Provide the (X, Y) coordinate of the cell's center where the given text is located.  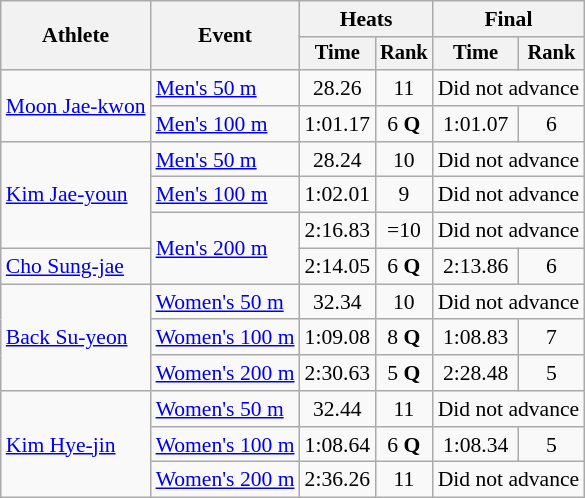
5 Q (404, 373)
Cho Sung-jae (76, 267)
1:01.07 (476, 124)
1:08.34 (476, 445)
9 (404, 195)
2:16.83 (338, 231)
28.24 (338, 160)
1:08.64 (338, 445)
32.34 (338, 302)
2:30.63 (338, 373)
Event (226, 36)
Athlete (76, 36)
Final (509, 19)
Back Su-yeon (76, 338)
1:02.01 (338, 195)
2:36.26 (338, 480)
8 Q (404, 338)
Moon Jae-kwon (76, 106)
2:14.05 (338, 267)
Heats (366, 19)
=10 (404, 231)
Kim Jae-youn (76, 196)
Kim Hye-jin (76, 444)
1:09.08 (338, 338)
2:13.86 (476, 267)
1:01.17 (338, 124)
28.26 (338, 88)
Men's 200 m (226, 248)
1:08.83 (476, 338)
32.44 (338, 409)
7 (552, 338)
2:28.48 (476, 373)
